From the cell containing the given text, extract its center point as [x, y] coordinate. 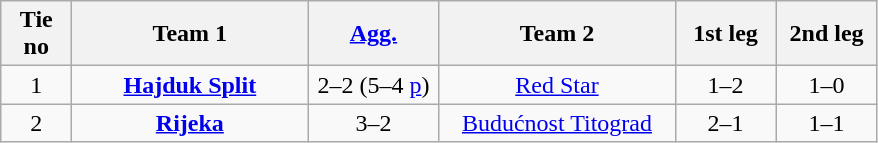
2–1 [726, 123]
1 [36, 85]
Team 1 [190, 34]
Hajduk Split [190, 85]
Tie no [36, 34]
Rijeka [190, 123]
Budućnost Titograd [557, 123]
1–2 [726, 85]
Agg. [374, 34]
1–0 [826, 85]
Team 2 [557, 34]
1st leg [726, 34]
2–2 (5–4 p) [374, 85]
2 [36, 123]
3–2 [374, 123]
Red Star [557, 85]
2nd leg [826, 34]
1–1 [826, 123]
